Extract the [x, y] coordinate from the center of the cell holding the provided text.  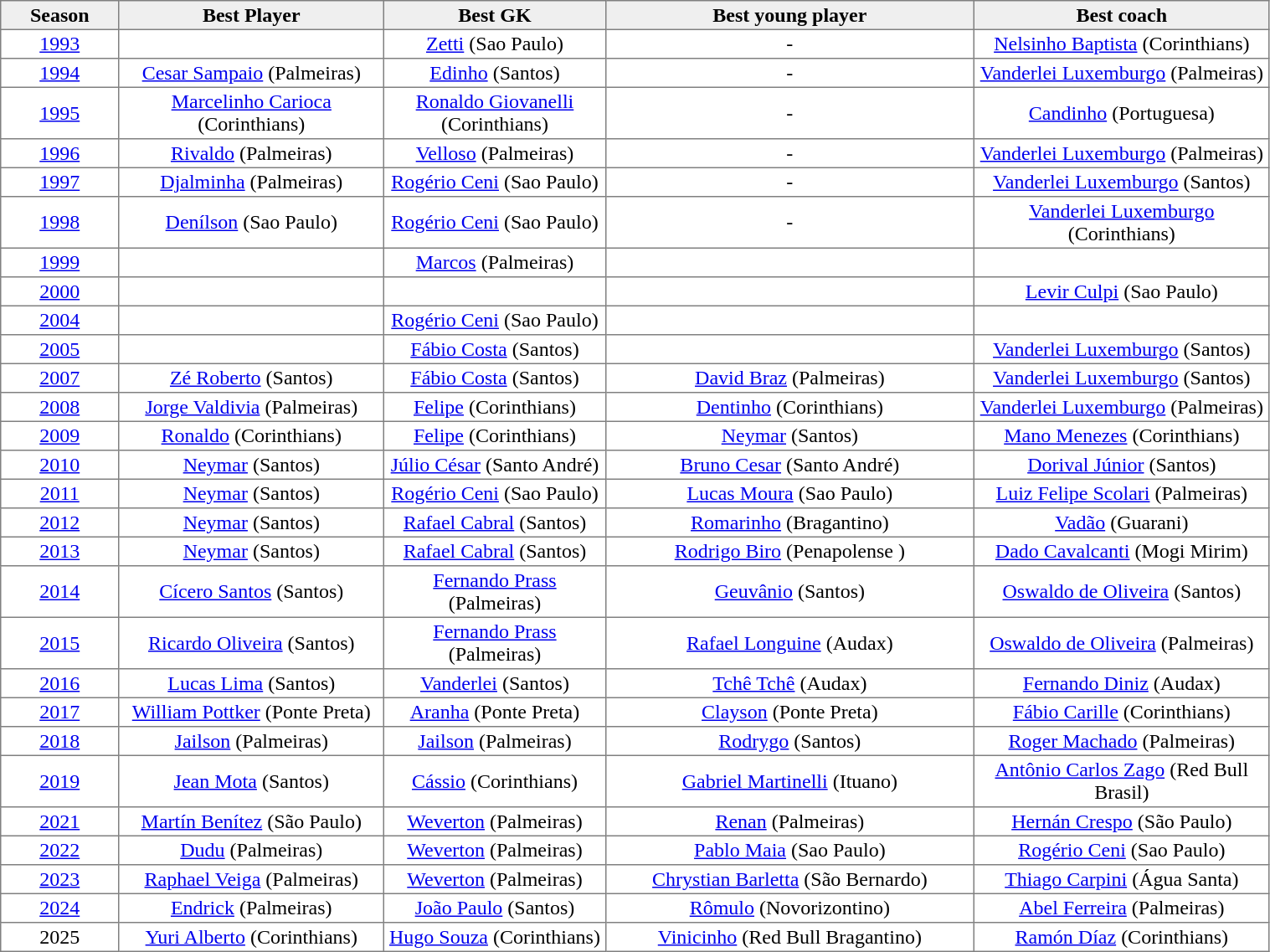
Aranha (Ponte Preta) [495, 712]
2005 [60, 349]
Marcos (Palmeiras) [495, 262]
Abel Ferreira (Palmeiras) [1122, 908]
2018 [60, 741]
Endrick (Palmeiras) [251, 908]
Tchê Tchê (Audax) [789, 683]
Candinho (Portuguesa) [1122, 113]
Yuri Alberto (Corinthians) [251, 937]
João Paulo (Santos) [495, 908]
Jorge Valdivia (Palmeiras) [251, 407]
Thiago Carpini (Água Santa) [1122, 879]
2014 [60, 592]
Mano Menezes (Corinthians) [1122, 435]
David Braz (Palmeiras) [789, 378]
1995 [60, 113]
2009 [60, 435]
1999 [60, 262]
Vinicinho (Red Bull Bragantino) [789, 937]
2023 [60, 879]
Jean Mota (Santos) [251, 781]
Dentinho (Corinthians) [789, 407]
Raphael Veiga (Palmeiras) [251, 879]
Rodrigo Biro (Penapolense ) [789, 551]
Edinho (Santos) [495, 73]
2022 [60, 850]
Best young player [789, 15]
Best Player [251, 15]
2004 [60, 320]
Gabriel Martinelli (Ituano) [789, 781]
2011 [60, 493]
2007 [60, 378]
Oswaldo de Oliveira (Palmeiras) [1122, 643]
1997 [60, 182]
Zetti (Sao Paulo) [495, 44]
Antônio Carlos Zago (Red Bull Brasil) [1122, 781]
Cesar Sampaio (Palmeiras) [251, 73]
Denílson (Sao Paulo) [251, 223]
Júlio César (Santo André) [495, 465]
2000 [60, 291]
Chrystian Barletta (São Bernardo) [789, 879]
Vanderlei (Santos) [495, 683]
Fernando Diniz (Audax) [1122, 683]
Luiz Felipe Scolari (Palmeiras) [1122, 493]
Hugo Souza (Corinthians) [495, 937]
Vadão (Guarani) [1122, 522]
2021 [60, 821]
Rodrygo (Santos) [789, 741]
Clayson (Ponte Preta) [789, 712]
Roger Machado (Palmeiras) [1122, 741]
Dorival Júnior (Santos) [1122, 465]
2024 [60, 908]
Ronaldo (Corinthians) [251, 435]
2008 [60, 407]
Best coach [1122, 15]
Season [60, 15]
2019 [60, 781]
Ronaldo Giovanelli (Corinthians) [495, 113]
Vanderlei Luxemburgo (Corinthians) [1122, 223]
Best GK [495, 15]
Ricardo Oliveira (Santos) [251, 643]
Rafael Longuine (Audax) [789, 643]
1996 [60, 153]
1998 [60, 223]
Lucas Moura (Sao Paulo) [789, 493]
1993 [60, 44]
Djalminha (Palmeiras) [251, 182]
Romarinho (Bragantino) [789, 522]
Cássio (Corinthians) [495, 781]
Geuvânio (Santos) [789, 592]
Levir Culpi (Sao Paulo) [1122, 291]
Fábio Carille (Corinthians) [1122, 712]
Dudu (Palmeiras) [251, 850]
1994 [60, 73]
Oswaldo de Oliveira (Santos) [1122, 592]
Ramón Díaz (Corinthians) [1122, 937]
2013 [60, 551]
Dado Cavalcanti (Mogi Mirim) [1122, 551]
Velloso (Palmeiras) [495, 153]
2012 [60, 522]
Cícero Santos (Santos) [251, 592]
Rômulo (Novorizontino) [789, 908]
Nelsinho Baptista (Corinthians) [1122, 44]
2015 [60, 643]
Zé Roberto (Santos) [251, 378]
2010 [60, 465]
Hernán Crespo (São Paulo) [1122, 821]
Rivaldo (Palmeiras) [251, 153]
William Pottker (Ponte Preta) [251, 712]
Renan (Palmeiras) [789, 821]
Marcelinho Carioca (Corinthians) [251, 113]
2016 [60, 683]
2017 [60, 712]
2025 [60, 937]
Pablo Maia (Sao Paulo) [789, 850]
Bruno Cesar (Santo André) [789, 465]
Lucas Lima (Santos) [251, 683]
Martín Benítez (São Paulo) [251, 821]
